Search for the cell housing the specified text and yield its [X, Y] center coordinate. 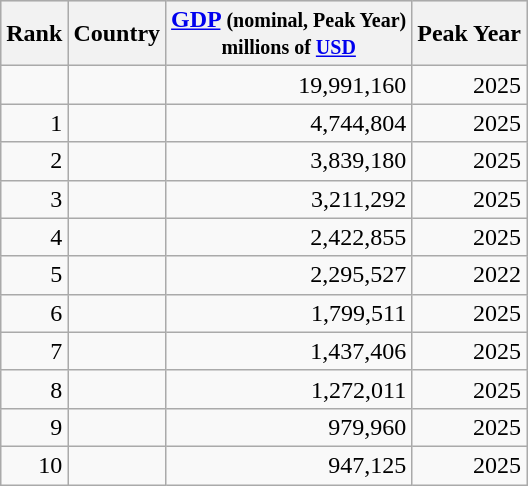
8 [34, 389]
2022 [470, 275]
9 [34, 427]
3,839,180 [289, 161]
Peak Year [470, 34]
10 [34, 465]
GDP (nominal, Peak Year)millions of USD [289, 34]
19,991,160 [289, 85]
2,295,527 [289, 275]
2,422,855 [289, 237]
Rank [34, 34]
1,437,406 [289, 351]
2 [34, 161]
4,744,804 [289, 123]
5 [34, 275]
7 [34, 351]
4 [34, 237]
6 [34, 313]
3,211,292 [289, 199]
979,960 [289, 427]
3 [34, 199]
1,799,511 [289, 313]
947,125 [289, 465]
1 [34, 123]
Country [117, 34]
1,272,011 [289, 389]
